Return the [X, Y] coordinate for the center point of the cell that contains the specified text.  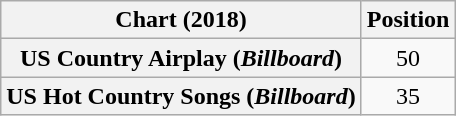
Position [408, 20]
35 [408, 96]
US Country Airplay (Billboard) [181, 58]
Chart (2018) [181, 20]
US Hot Country Songs (Billboard) [181, 96]
50 [408, 58]
